Capture the cell that displays the provided text and extract its (X, Y) central coordinate. 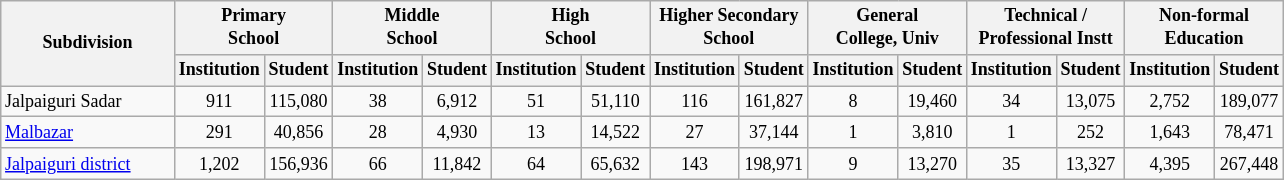
51,110 (616, 102)
28 (378, 132)
2,752 (1170, 102)
198,971 (774, 164)
19,460 (932, 102)
1,643 (1170, 132)
27 (695, 132)
38 (378, 102)
Jalpaiguri district (88, 164)
40,856 (298, 132)
161,827 (774, 102)
189,077 (1250, 102)
65,632 (616, 164)
4,930 (458, 132)
Malbazar (88, 132)
115,080 (298, 102)
Subdivision (88, 44)
156,936 (298, 164)
51 (536, 102)
1,202 (219, 164)
13,075 (1090, 102)
11,842 (458, 164)
HighSchool (570, 28)
64 (536, 164)
6,912 (458, 102)
Jalpaiguri Sadar (88, 102)
3,810 (932, 132)
Technical /Professional Instt (1045, 28)
267,448 (1250, 164)
13,270 (932, 164)
4,395 (1170, 164)
PrimarySchool (253, 28)
Non-formalEducation (1204, 28)
78,471 (1250, 132)
13,327 (1090, 164)
GeneralCollege, Univ (887, 28)
291 (219, 132)
37,144 (774, 132)
14,522 (616, 132)
252 (1090, 132)
13 (536, 132)
911 (219, 102)
116 (695, 102)
MiddleSchool (412, 28)
66 (378, 164)
8 (853, 102)
34 (1011, 102)
35 (1011, 164)
143 (695, 164)
9 (853, 164)
Higher SecondarySchool (729, 28)
